Capture the cell that displays the provided text and extract its (x, y) central coordinate. 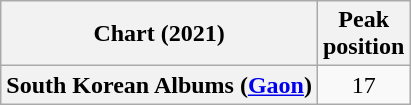
Chart (2021) (160, 34)
17 (363, 85)
Peakposition (363, 34)
South Korean Albums (Gaon) (160, 85)
